For the text-containing cell, return its midpoint in [X, Y] coordinate format. 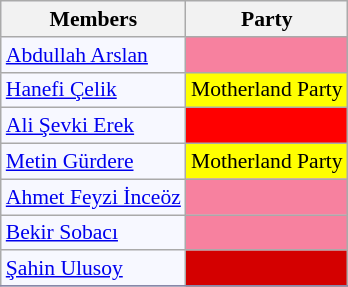
Bekir Sobacı [94, 233]
Members [94, 19]
Metin Gürdere [94, 162]
Party [267, 19]
Şahin Ulusoy [94, 269]
Ahmet Feyzi İnceöz [94, 197]
Abdullah Arslan [94, 55]
Hanefi Çelik [94, 90]
Ali Şevki Erek [94, 126]
